For the text-containing cell, return its midpoint in [x, y] coordinate format. 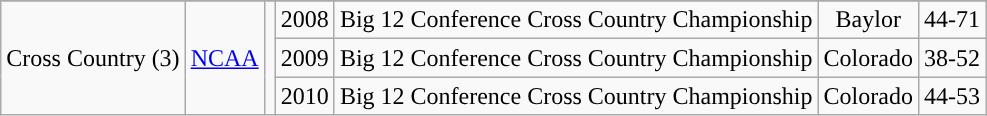
44-71 [952, 20]
2009 [304, 58]
2008 [304, 20]
44-53 [952, 96]
2010 [304, 96]
NCAA [224, 58]
38-52 [952, 58]
Baylor [868, 20]
Cross Country (3) [93, 58]
